Locate the cell with the specified text and output its [X, Y] center coordinate. 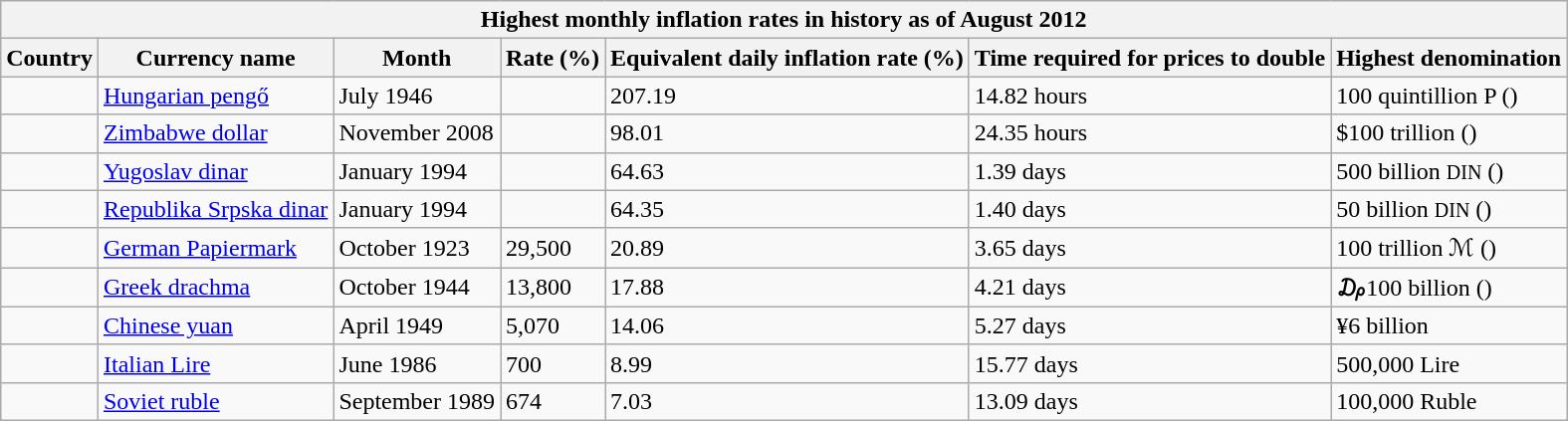
October 1944 [417, 288]
Rate (%) [554, 58]
Zimbabwe dollar [215, 133]
100 quintillion P () [1450, 96]
April 1949 [417, 325]
1.39 days [1149, 171]
Soviet ruble [215, 401]
500 billion DIN () [1450, 171]
29,500 [554, 248]
700 [554, 363]
20.89 [787, 248]
Italian Lire [215, 363]
Currency name [215, 58]
7.03 [787, 401]
Month [417, 58]
Republika Srpska dinar [215, 209]
50 billion DIN () [1450, 209]
8.99 [787, 363]
November 2008 [417, 133]
15.77 days [1149, 363]
100 trillion ℳ () [1450, 248]
Greek drachma [215, 288]
3.65 days [1149, 248]
Chinese yuan [215, 325]
13.09 days [1149, 401]
17.88 [787, 288]
June 1986 [417, 363]
September 1989 [417, 401]
1.40 days [1149, 209]
98.01 [787, 133]
207.19 [787, 96]
14.06 [787, 325]
Highest monthly inflation rates in history as of August 2012 [784, 20]
₯100 billion () [1450, 288]
Yugoslav dinar [215, 171]
$100 trillion () [1450, 133]
Hungarian pengő [215, 96]
64.35 [787, 209]
14.82 hours [1149, 96]
13,800 [554, 288]
5.27 days [1149, 325]
4.21 days [1149, 288]
500,000 Lire [1450, 363]
24.35 hours [1149, 133]
674 [554, 401]
July 1946 [417, 96]
October 1923 [417, 248]
64.63 [787, 171]
¥6 billion [1450, 325]
100,000 Ruble [1450, 401]
Highest denomination [1450, 58]
German Papiermark [215, 248]
Time required for prices to double [1149, 58]
Equivalent daily inflation rate (%) [787, 58]
5,070 [554, 325]
Country [50, 58]
